Pinpoint the cell where the given text exists, returning its (X, Y) midpoint coordinate. 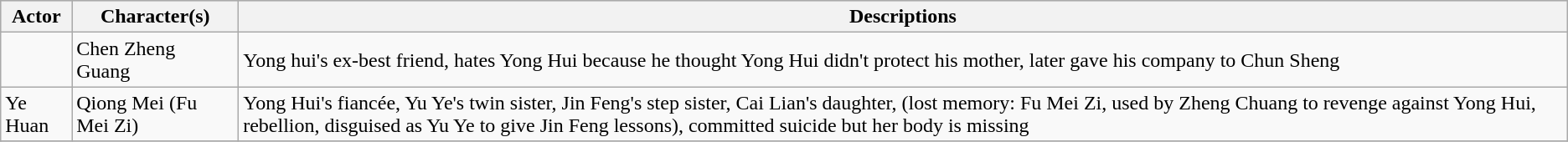
Actor (37, 17)
Qiong Mei (Fu Mei Zi) (156, 114)
Yong hui's ex-best friend, hates Yong Hui because he thought Yong Hui didn't protect his mother, later gave his company to Chun Sheng (903, 60)
Descriptions (903, 17)
Character(s) (156, 17)
Chen Zheng Guang (156, 60)
Ye Huan (37, 114)
